Scan for the cell matching the given text and deliver its (x, y) coordinate at center. 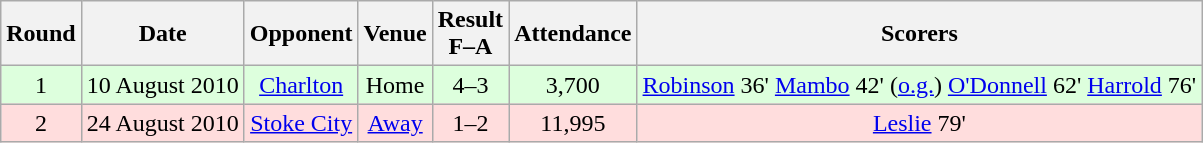
Home (395, 85)
Round (41, 34)
ResultF–A (470, 34)
Attendance (573, 34)
24 August 2010 (162, 123)
10 August 2010 (162, 85)
4–3 (470, 85)
Venue (395, 34)
Opponent (301, 34)
1 (41, 85)
Scorers (920, 34)
Date (162, 34)
Stoke City (301, 123)
11,995 (573, 123)
3,700 (573, 85)
Leslie 79' (920, 123)
1–2 (470, 123)
Away (395, 123)
2 (41, 123)
Charlton (301, 85)
Robinson 36' Mambo 42' (o.g.) O'Donnell 62' Harrold 76' (920, 85)
